Find where the given text appears and provide that cell's center as [X, Y] coordinate. 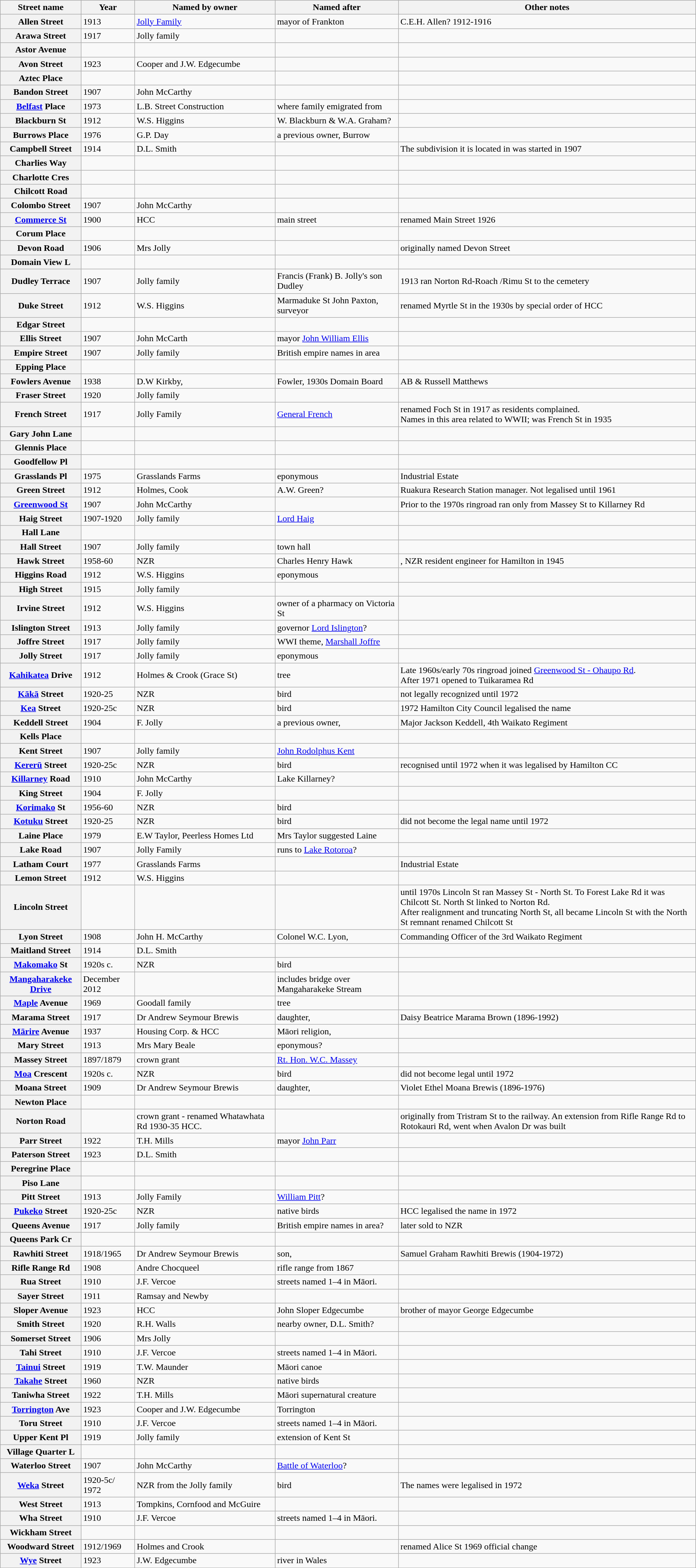
Torrington Ave [41, 1409]
Charles Henry Hawk [337, 561]
1897/1879 [108, 1060]
West Street [41, 1504]
Paterson Street [41, 1154]
Commanding Officer of the 3rd Waikato Regiment [547, 936]
Holmes, Cook [205, 490]
Lemon Street [41, 878]
Laine Place [41, 835]
John H. McCarthy [205, 936]
Fowler, 1930s Domain Board [337, 381]
Higgins Road [41, 575]
Haig Street [41, 518]
Hawk Street [41, 561]
1938 [108, 381]
Greenwood St [41, 504]
G.P. Day [205, 135]
includes bridge over Mangaharakeke Stream [337, 984]
French Street [41, 414]
John McCarth [205, 339]
Pukeko Street [41, 1211]
nearby owner, D.L. Smith? [337, 1324]
son, [337, 1254]
rifle range from 1867 [337, 1268]
1920-5c/ 1972 [108, 1485]
recognised until 1972 when it was legalised by Hamilton CC [547, 765]
Jolly Street [41, 656]
Village Quarter L [41, 1452]
runs to Lake Rotoroa? [337, 850]
1900 [108, 220]
1911 [108, 1296]
1977 [108, 864]
Wye Street [41, 1561]
King Street [41, 793]
D.W Kirkby, [205, 381]
1915 [108, 589]
Keddell Street [41, 722]
Corum Place [41, 234]
Parr Street [41, 1140]
Toru Street [41, 1423]
High Street [41, 589]
Francis (Frank) B. Jolly's son Dudley [337, 281]
Kells Place [41, 737]
Devon Road [41, 248]
Edgar Street [41, 324]
Avon Street [41, 64]
Chilcott Road [41, 191]
Fowlers Avenue [41, 381]
L.B. Street Construction [205, 106]
Belfast Place [41, 106]
NZR from the Jolly family [205, 1485]
Irvine Street [41, 608]
later sold to NZR [547, 1225]
Empire Street [41, 353]
Mrs Taylor suggested Laine [337, 835]
The subdivision it is located in was started in 1907 [547, 149]
Duke Street [41, 305]
1973 [108, 106]
brother of mayor George Edgecumbe [547, 1310]
Marama Street [41, 1017]
Named by owner [205, 7]
governor Lord Islington? [337, 627]
W. Blackburn & W.A. Graham? [337, 120]
British empire names in area [337, 353]
Dudley Terrace [41, 281]
Named after [337, 7]
eponymous? [337, 1045]
Major Jackson Keddell, 4th Waikato Regiment [547, 722]
1956-60 [108, 807]
R.H. Walls [205, 1324]
mayor of Frankton [337, 22]
Charlotte Cres [41, 177]
Latham Court [41, 864]
renamed Main Street 1926 [547, 220]
Ramsay and Newby [205, 1296]
Massey Street [41, 1060]
Bandon Street [41, 92]
Kotuku Street [41, 821]
crown grant - renamed Whatawhata Rd 1930-35 HCC. [205, 1121]
Other notes [547, 7]
Māori supernatural creature [337, 1395]
Epping Place [41, 367]
Violet Ethel Moana Brewis (1896-1976) [547, 1088]
Kahikatea Drive [41, 675]
originally named Devon Street [547, 248]
Lord Haig [337, 518]
Mangaharakeke Drive [41, 984]
Rifle Range Rd [41, 1268]
Smith Street [41, 1324]
originally from Tristram St to the railway. An extension from Rifle Range Rd to Rotokauri Rd, went when Avalon Dr was built [547, 1121]
renamed Myrtle St in the 1930s by special order of HCC [547, 305]
Kererū Street [41, 765]
Daisy Beatrice Marama Brown (1896-1992) [547, 1017]
Māori religion, [337, 1031]
a previous owner, Burrow [337, 135]
Takahe Street [41, 1381]
Lyon Street [41, 936]
Hall Lane [41, 533]
Māori canoe [337, 1367]
Mary Street [41, 1045]
Commerce St [41, 220]
Makomako St [41, 965]
Moana Street [41, 1088]
WWI theme, Marshall Joffre [337, 641]
Green Street [41, 490]
Grasslands Pl [41, 476]
Torrington [337, 1409]
J.W. Edgecumbe [205, 1561]
Ellis Street [41, 339]
T.W. Maunder [205, 1367]
Andre Chocqueel [205, 1268]
1979 [108, 835]
, NZR resident engineer for Hamilton in 1945 [547, 561]
William Pitt? [337, 1197]
John Sloper Edgecumbe [337, 1310]
Glennis Place [41, 448]
mayor John William Ellis [337, 339]
Year [108, 7]
Woodward Street [41, 1546]
Ruakura Research Station manager. Not legalised until 1961 [547, 490]
1969 [108, 1003]
1972 Hamilton City Council legalised the name [547, 708]
1918/1965 [108, 1254]
Gary John Lane [41, 434]
Upper Kent Pl [41, 1438]
Rt. Hon. W.C. Massey [337, 1060]
Peregrine Place [41, 1168]
General French [337, 414]
Somerset Street [41, 1338]
Colonel W.C. Lyon, [337, 936]
Fraser Street [41, 395]
1907-1920 [108, 518]
Sloper Avenue [41, 1310]
Battle of Waterloo? [337, 1466]
mayor John Parr [337, 1140]
Queens Park Cr [41, 1239]
Blackburn St [41, 120]
did not become legal until 1972 [547, 1074]
Tainui Street [41, 1367]
HCC legalised the name in 1972 [547, 1211]
Domain View L [41, 262]
Lake Road [41, 850]
did not become the legal name until 1972 [547, 821]
Lake Killarney? [337, 779]
Housing Corp. & HCC [205, 1031]
A.W. Green? [337, 490]
Goodfellow Pl [41, 462]
Rua Street [41, 1282]
owner of a pharmacy on Victoria St [337, 608]
Taniwha Street [41, 1395]
Waterloo Street [41, 1466]
Street name [41, 7]
Prior to the 1970s ringroad ran only from Massey St to Killarney Rd [547, 504]
Tahi Street [41, 1352]
Colombo Street [41, 206]
1976 [108, 135]
John Rodolphus Kent [337, 751]
Rawhiti Street [41, 1254]
not legally recognized until 1972 [547, 694]
Marmaduke St John Paxton, surveyor [337, 305]
AB & Russell Matthews [547, 381]
Holmes & Crook (Grace St) [205, 675]
a previous owner, [337, 722]
1937 [108, 1031]
Korimako St [41, 807]
Joffre Street [41, 641]
Norton Road [41, 1121]
Sayer Street [41, 1296]
Arawa Street [41, 36]
river in Wales [337, 1561]
Wickham Street [41, 1532]
1913 ran Norton Rd-Roach /Rimu St to the cemetery [547, 281]
Wha Street [41, 1518]
Hall Street [41, 547]
Kākā Street [41, 694]
Piso Lane [41, 1183]
Mārire Avenue [41, 1031]
Holmes and Crook [205, 1546]
Killarney Road [41, 779]
British empire names in area? [337, 1225]
Kent Street [41, 751]
Samuel Graham Rawhiti Brewis (1904-1972) [547, 1254]
Allen Street [41, 22]
Aztec Place [41, 78]
E.W Taylor, Peerless Homes Ltd [205, 835]
Astor Avenue [41, 50]
Moa Crescent [41, 1074]
Mrs Mary Beale [205, 1045]
crown grant [205, 1060]
Weka Street [41, 1485]
Late 1960s/early 70s ringroad joined Greenwood St - Ohaupo Rd.After 1971 opened to Tuikaramea Rd [547, 675]
The names were legalised in 1972 [547, 1485]
Tompkins, Cornfood and McGuire [205, 1504]
Goodall family [205, 1003]
renamed Foch St in 1917 as residents complained.Names in this area related to WWII; was French St in 1935 [547, 414]
1975 [108, 476]
where family emigrated from [337, 106]
Burrows Place [41, 135]
renamed Alice St 1969 official change [547, 1546]
1909 [108, 1088]
Kea Street [41, 708]
Campbell Street [41, 149]
1958-60 [108, 561]
Queens Avenue [41, 1225]
extension of Kent St [337, 1438]
Charlies Way [41, 163]
Pitt Street [41, 1197]
Lincoln Street [41, 907]
main street [337, 220]
December 2012 [108, 984]
1960 [108, 1381]
Newton Place [41, 1102]
C.E.H. Allen? 1912-1916 [547, 22]
Maitland Street [41, 951]
town hall [337, 547]
Maple Avenue [41, 1003]
1912/1969 [108, 1546]
Islington Street [41, 627]
